Capture the cell that displays the provided text and extract its (X, Y) central coordinate. 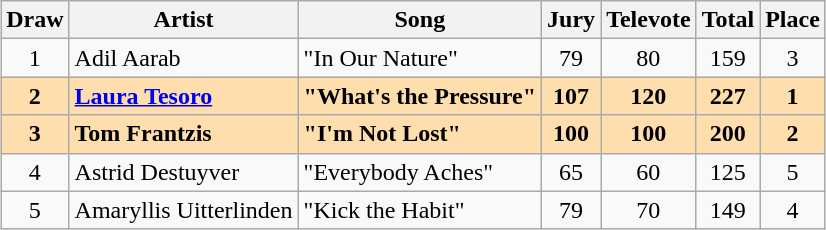
Total (728, 20)
149 (728, 210)
"In Our Nature" (420, 58)
"Kick the Habit" (420, 210)
107 (572, 96)
Place (793, 20)
227 (728, 96)
Astrid Destuyver (184, 172)
159 (728, 58)
65 (572, 172)
120 (648, 96)
125 (728, 172)
"What's the Pressure" (420, 96)
"I'm Not Lost" (420, 134)
Adil Aarab (184, 58)
Laura Tesoro (184, 96)
200 (728, 134)
60 (648, 172)
"Everybody Aches" (420, 172)
Artist (184, 20)
Jury (572, 20)
80 (648, 58)
Amaryllis Uitterlinden (184, 210)
Draw (35, 20)
Tom Frantzis (184, 134)
Song (420, 20)
Televote (648, 20)
70 (648, 210)
